Return [X, Y] of the center of cell containing provided text 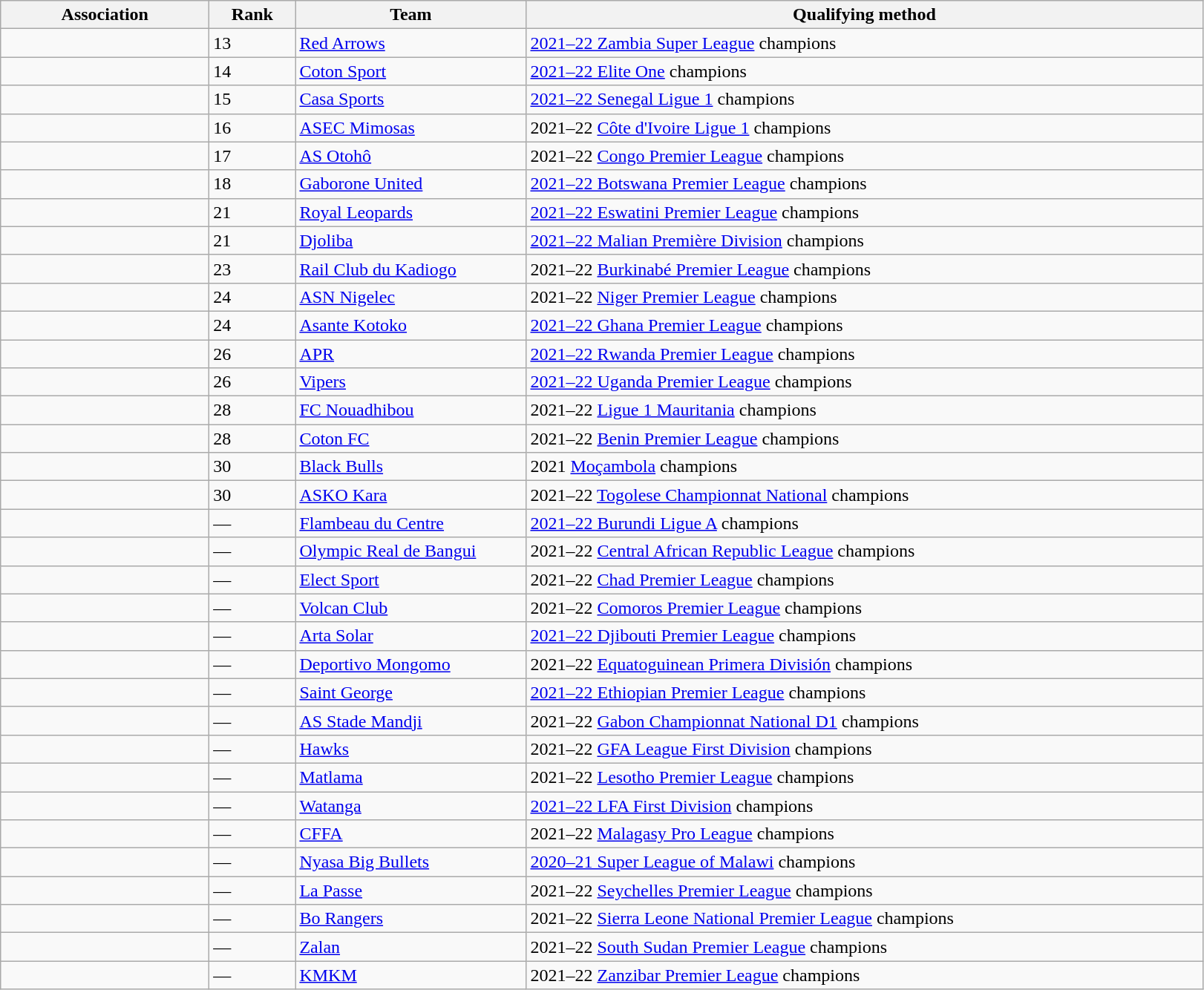
Coton FC [411, 439]
2021–22 Burkinabé Premier League champions [864, 269]
2020–21 Super League of Malawi champions [864, 862]
Matlama [411, 777]
2021–22 Côte d'Ivoire Ligue 1 champions [864, 128]
Elect Sport [411, 580]
2021–22 Eswatini Premier League champions [864, 212]
Royal Leopards [411, 212]
AS Stade Mandji [411, 721]
CFFA [411, 834]
Olympic Real de Bangui [411, 551]
2021–22 Central African Republic League champions [864, 551]
2021–22 Burundi Ligue A champions [864, 523]
2021–22 Ligue 1 Mauritania champions [864, 410]
2021–22 Comoros Premier League champions [864, 608]
Gaborone United [411, 184]
2021–22 South Sudan Premier League champions [864, 947]
2021–22 Uganda Premier League champions [864, 382]
2021–22 Chad Premier League champions [864, 580]
2021 Moçambola champions [864, 467]
Vipers [411, 382]
ASEC Mimosas [411, 128]
17 [252, 156]
Black Bulls [411, 467]
Rail Club du Kadiogo [411, 269]
AS Otohô [411, 156]
Deportivo Mongomo [411, 664]
Saint George [411, 692]
Bo Rangers [411, 919]
2021–22 Rwanda Premier League champions [864, 354]
Flambeau du Centre [411, 523]
2021–22 Gabon Championnat National D1 champions [864, 721]
2021–22 Congo Premier League champions [864, 156]
16 [252, 128]
2021–22 Botswana Premier League champions [864, 184]
Hawks [411, 749]
KMKM [411, 975]
La Passe [411, 891]
14 [252, 71]
ASN Nigelec [411, 297]
Djoliba [411, 240]
23 [252, 269]
Volcan Club [411, 608]
Nyasa Big Bullets [411, 862]
Watanga [411, 805]
2021–22 Ethiopian Premier League champions [864, 692]
2021–22 Elite One champions [864, 71]
2021–22 Benin Premier League champions [864, 439]
2021–22 Equatoguinean Primera División champions [864, 664]
2021–22 Senegal Ligue 1 champions [864, 99]
Casa Sports [411, 99]
2021–22 Zanzibar Premier League champions [864, 975]
Qualifying method [864, 15]
15 [252, 99]
FC Nouadhibou [411, 410]
2021–22 Djibouti Premier League champions [864, 636]
2021–22 Sierra Leone National Premier League champions [864, 919]
Rank [252, 15]
18 [252, 184]
2021–22 Niger Premier League champions [864, 297]
2021–22 LFA First Division champions [864, 805]
13 [252, 43]
APR [411, 354]
2021–22 Ghana Premier League champions [864, 325]
2021–22 Lesotho Premier League champions [864, 777]
2021–22 Seychelles Premier League champions [864, 891]
Team [411, 15]
Coton Sport [411, 71]
ASKO Kara [411, 495]
Asante Kotoko [411, 325]
Zalan [411, 947]
Arta Solar [411, 636]
2021–22 Malagasy Pro League champions [864, 834]
2021–22 GFA League First Division champions [864, 749]
2021–22 Malian Première Division champions [864, 240]
Red Arrows [411, 43]
Association [105, 15]
2021–22 Togolese Championnat National champions [864, 495]
2021–22 Zambia Super League champions [864, 43]
